For the text-containing cell, return its midpoint in [X, Y] coordinate format. 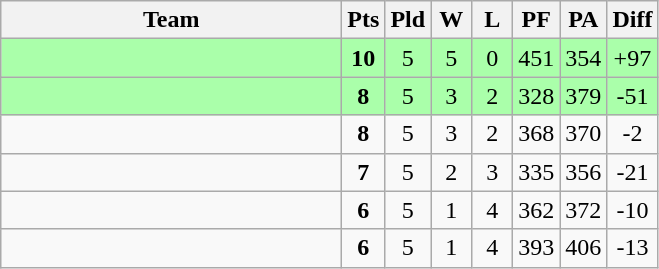
-10 [632, 210]
393 [536, 248]
362 [536, 210]
Pld [408, 20]
406 [584, 248]
Diff [632, 20]
368 [536, 134]
L [492, 20]
370 [584, 134]
PF [536, 20]
-2 [632, 134]
7 [364, 172]
-51 [632, 96]
335 [536, 172]
451 [536, 58]
Team [172, 20]
-21 [632, 172]
354 [584, 58]
379 [584, 96]
356 [584, 172]
10 [364, 58]
0 [492, 58]
-13 [632, 248]
372 [584, 210]
Pts [364, 20]
328 [536, 96]
PA [584, 20]
+97 [632, 58]
W [452, 20]
